Extract the (x, y) coordinate from the center of the cell holding the provided text.  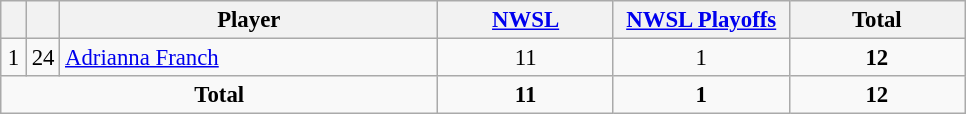
NWSL (526, 20)
24 (42, 58)
NWSL Playoffs (701, 20)
Player (249, 20)
Adrianna Franch (249, 58)
